Output the (X, Y) coordinate of the center of the cell containing the given text.  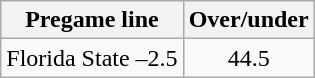
Over/under (248, 20)
44.5 (248, 58)
Florida State –2.5 (92, 58)
Pregame line (92, 20)
